Pinpoint the cell where the given text exists, returning its [x, y] midpoint coordinate. 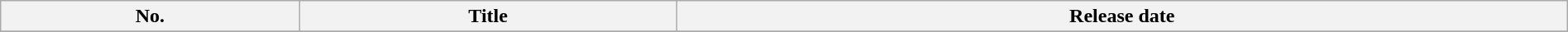
Title [488, 16]
No. [151, 16]
Release date [1121, 16]
